From the cell containing the given text, extract its center point as [X, Y] coordinate. 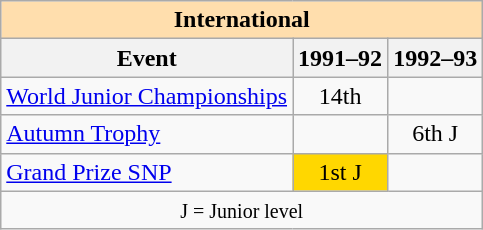
Event [147, 58]
J = Junior level [242, 210]
Autumn Trophy [147, 134]
1992–93 [436, 58]
1st J [340, 172]
Grand Prize SNP [147, 172]
14th [340, 96]
World Junior Championships [147, 96]
International [242, 20]
1991–92 [340, 58]
6th J [436, 134]
